Search for the cell housing the specified text and yield its (X, Y) center coordinate. 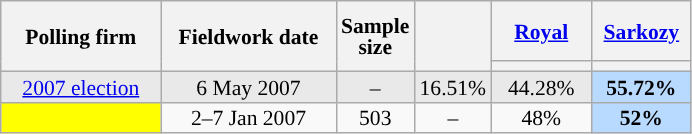
52% (641, 118)
2–7 Jan 2007 (248, 118)
44.28% (541, 86)
55.72% (641, 86)
48% (541, 118)
Royal (541, 31)
Polling firm (81, 36)
Sarkozy (641, 31)
Fieldwork date (248, 36)
6 May 2007 (248, 86)
16.51% (452, 86)
Samplesize (375, 36)
503 (375, 118)
2007 election (81, 86)
